Search for the cell housing the specified text and yield its (X, Y) center coordinate. 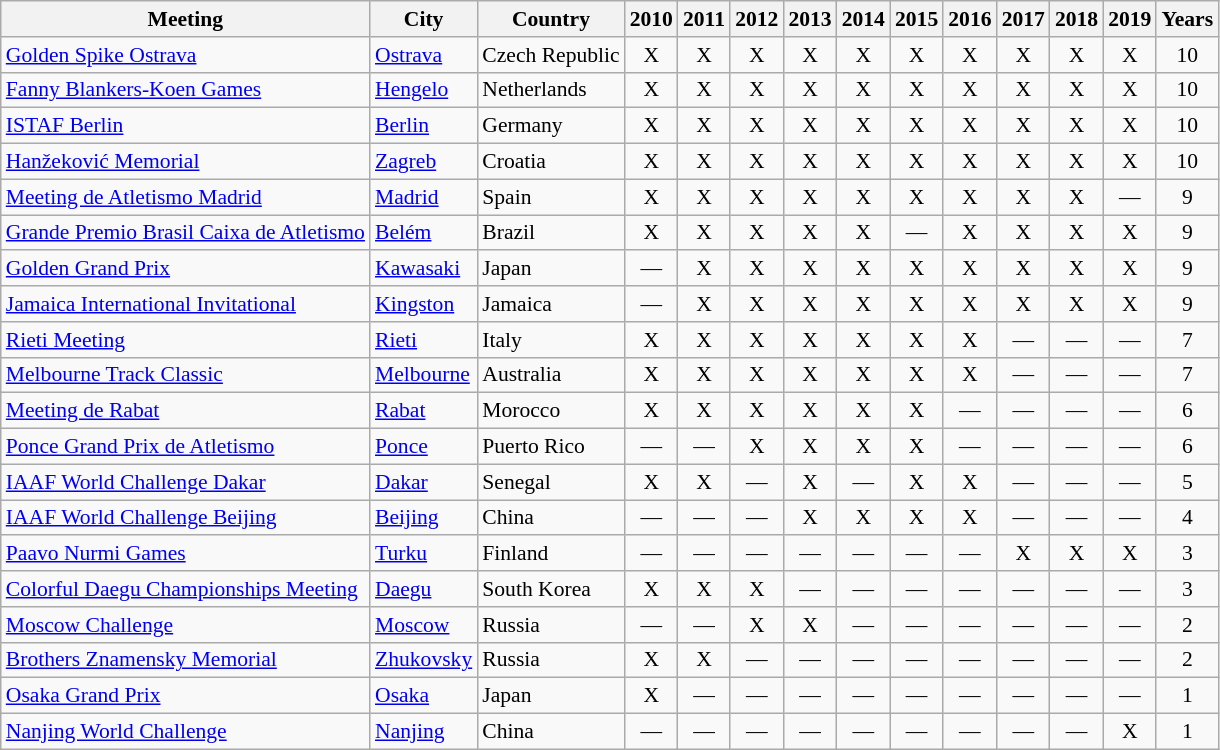
ISTAF Berlin (186, 126)
2013 (810, 19)
Osaka (424, 696)
Puerto Rico (550, 447)
Dakar (424, 482)
Zagreb (424, 162)
Paavo Nurmi Games (186, 554)
Turku (424, 554)
Nanjing World Challenge (186, 732)
Melbourne (424, 375)
Moscow Challenge (186, 625)
Belém (424, 233)
City (424, 19)
Nanjing (424, 732)
Morocco (550, 411)
Brothers Znamensky Memorial (186, 660)
Years (1187, 19)
Meeting de Rabat (186, 411)
South Korea (550, 589)
Rieti (424, 340)
2010 (652, 19)
Meeting (186, 19)
Hengelo (424, 90)
Osaka Grand Prix (186, 696)
2018 (1076, 19)
Spain (550, 197)
Grande Premio Brasil Caixa de Atletismo (186, 233)
Zhukovsky (424, 660)
5 (1187, 482)
Kingston (424, 304)
Italy (550, 340)
Senegal (550, 482)
2011 (704, 19)
Daegu (424, 589)
Kawasaki (424, 269)
Meeting de Atletismo Madrid (186, 197)
Rieti Meeting (186, 340)
Golden Grand Prix (186, 269)
Moscow (424, 625)
Colorful Daegu Championships Meeting (186, 589)
Finland (550, 554)
Berlin (424, 126)
Fanny Blankers-Koen Games (186, 90)
Germany (550, 126)
Jamaica International Invitational (186, 304)
Rabat (424, 411)
Czech Republic (550, 55)
Golden Spike Ostrava (186, 55)
IAAF World Challenge Dakar (186, 482)
2017 (1024, 19)
Hanžeković Memorial (186, 162)
2015 (916, 19)
2014 (864, 19)
Brazil (550, 233)
Jamaica (550, 304)
Australia (550, 375)
2019 (1130, 19)
Ponce (424, 447)
Netherlands (550, 90)
Beijing (424, 518)
2012 (756, 19)
Croatia (550, 162)
Country (550, 19)
IAAF World Challenge Beijing (186, 518)
Melbourne Track Classic (186, 375)
4 (1187, 518)
2016 (970, 19)
Ponce Grand Prix de Atletismo (186, 447)
Madrid (424, 197)
Ostrava (424, 55)
